Search for the cell housing the specified text and yield its (X, Y) center coordinate. 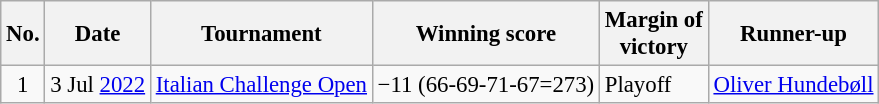
Tournament (261, 34)
1 (23, 85)
Oliver Hundebøll (794, 85)
Italian Challenge Open (261, 85)
Margin ofvictory (654, 34)
Date (98, 34)
3 Jul 2022 (98, 85)
Runner-up (794, 34)
No. (23, 34)
Playoff (654, 85)
−11 (66-69-71-67=273) (486, 85)
Winning score (486, 34)
